Determine the [X, Y] coordinate at the center of the cell enclosing the given text.  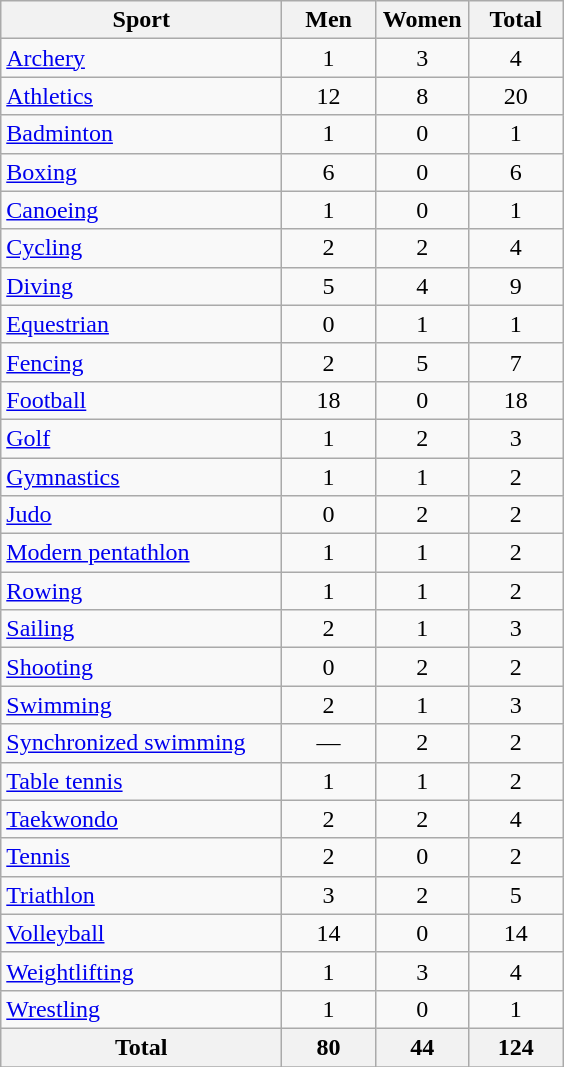
Weightlifting [142, 971]
Men [329, 20]
20 [516, 96]
Judo [142, 515]
Synchronized swimming [142, 743]
Rowing [142, 591]
Wrestling [142, 1009]
Football [142, 400]
Volleyball [142, 933]
44 [422, 1047]
Archery [142, 58]
Gymnastics [142, 477]
Golf [142, 438]
Taekwondo [142, 819]
Swimming [142, 705]
124 [516, 1047]
Fencing [142, 362]
Shooting [142, 667]
Canoeing [142, 210]
Diving [142, 286]
Sailing [142, 629]
Triathlon [142, 895]
Boxing [142, 172]
9 [516, 286]
Badminton [142, 134]
80 [329, 1047]
— [329, 743]
8 [422, 96]
Table tennis [142, 781]
Sport [142, 20]
Cycling [142, 248]
Women [422, 20]
12 [329, 96]
Tennis [142, 857]
Athletics [142, 96]
Equestrian [142, 324]
Modern pentathlon [142, 553]
7 [516, 362]
